Identify which cell holds the provided text, then report its (x, y) central coordinate. 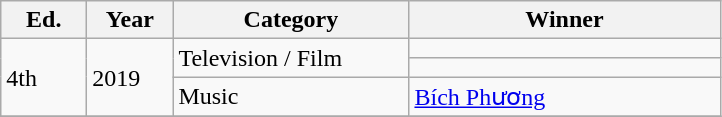
4th (44, 78)
Music (291, 97)
Winner (564, 20)
Year (130, 20)
Bích Phương (564, 97)
Ed. (44, 20)
Television / Film (291, 58)
Category (291, 20)
2019 (130, 78)
